Find where the given text appears and provide that cell's center as (x, y) coordinate. 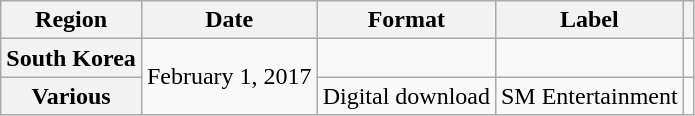
Region (72, 20)
Label (589, 20)
February 1, 2017 (229, 77)
Various (72, 96)
Digital download (406, 96)
SM Entertainment (589, 96)
Format (406, 20)
South Korea (72, 58)
Date (229, 20)
